Capture the cell that displays the provided text and extract its [X, Y] central coordinate. 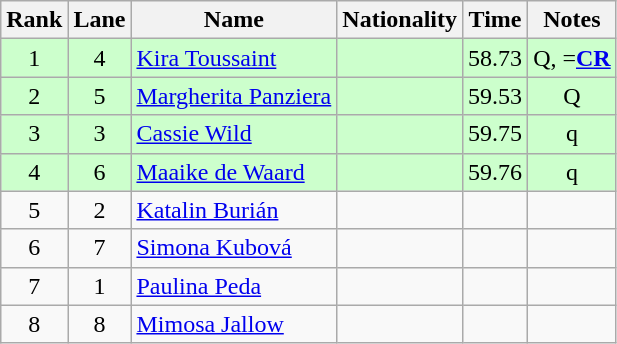
Rank [34, 20]
Margherita Panziera [234, 96]
Katalin Burián [234, 210]
Notes [572, 20]
Kira Toussaint [234, 58]
Cassie Wild [234, 134]
Q, =CR [572, 58]
59.53 [496, 96]
Time [496, 20]
Name [234, 20]
58.73 [496, 58]
59.75 [496, 134]
Nationality [400, 20]
Mimosa Jallow [234, 324]
Maaike de Waard [234, 172]
Lane [100, 20]
Simona Kubová [234, 248]
Q [572, 96]
Paulina Peda [234, 286]
59.76 [496, 172]
